Return the (X, Y) coordinate for the center point of the cell that contains the specified text.  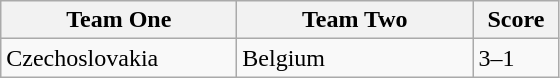
Team Two (355, 20)
3–1 (516, 58)
Czechoslovakia (119, 58)
Team One (119, 20)
Belgium (355, 58)
Score (516, 20)
